Return (x, y) of the center of cell containing provided text 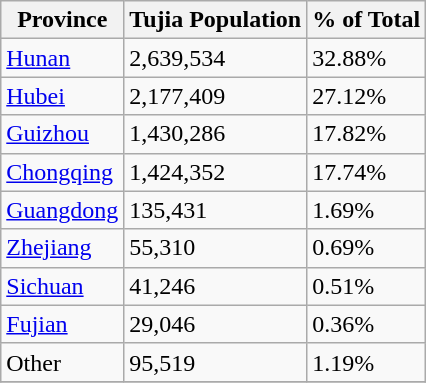
27.12% (366, 96)
41,246 (216, 286)
0.36% (366, 324)
Province (62, 20)
32.88% (366, 58)
Other (62, 362)
Zhejiang (62, 248)
Guizhou (62, 134)
1.19% (366, 362)
2,639,534 (216, 58)
Hunan (62, 58)
2,177,409 (216, 96)
0.51% (366, 286)
1,430,286 (216, 134)
0.69% (366, 248)
29,046 (216, 324)
Chongqing (62, 172)
Hubei (62, 96)
Guangdong (62, 210)
17.82% (366, 134)
1,424,352 (216, 172)
% of Total (366, 20)
Sichuan (62, 286)
17.74% (366, 172)
1.69% (366, 210)
135,431 (216, 210)
Tujia Population (216, 20)
Fujian (62, 324)
95,519 (216, 362)
55,310 (216, 248)
